Output the (x, y) coordinate of the center of the cell containing the given text.  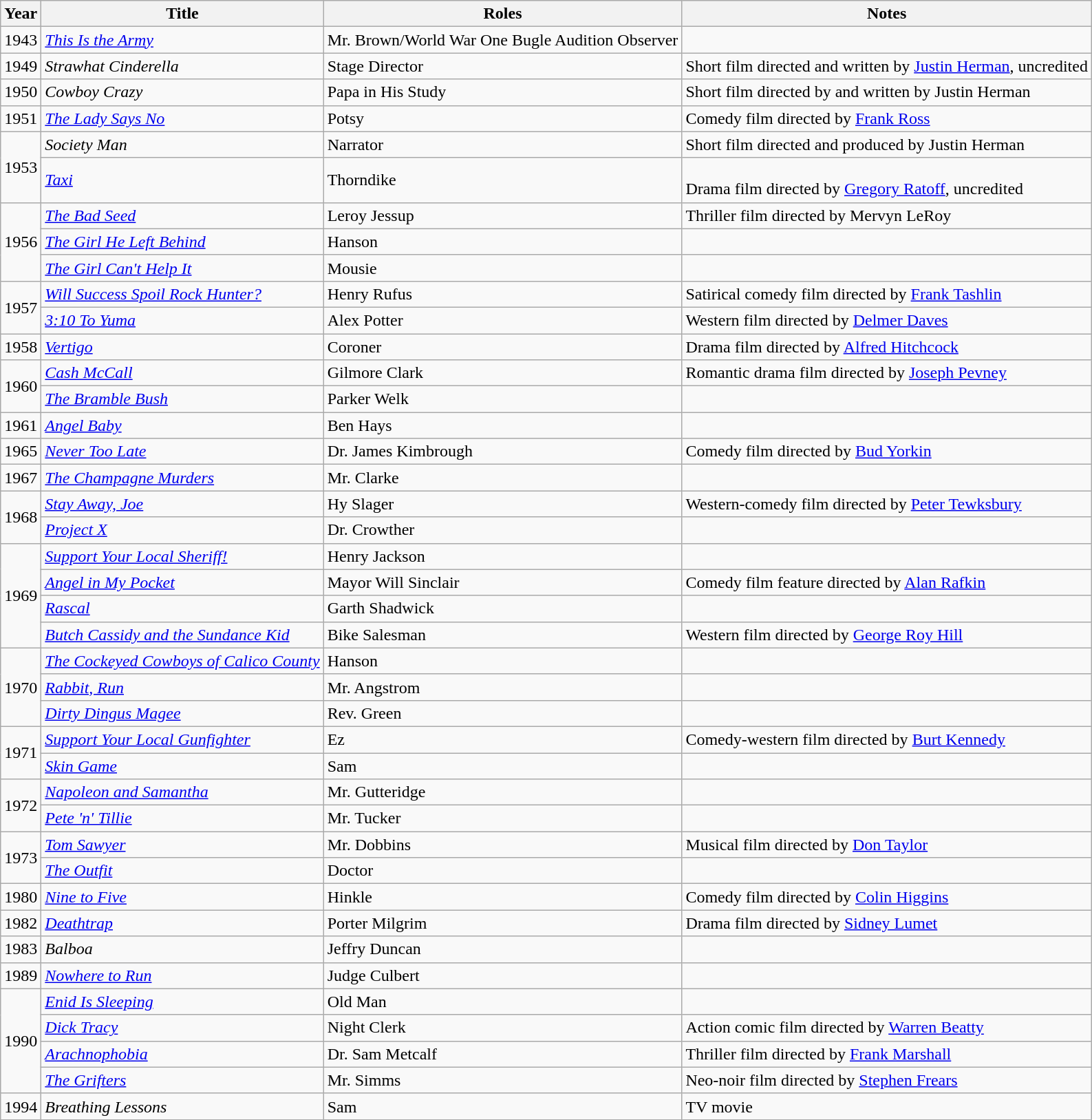
Strawhat Cinderella (182, 66)
Breathing Lessons (182, 1106)
Mr. Simms (502, 1080)
1953 (21, 167)
Year (21, 14)
Mr. Angstrom (502, 687)
Rabbit, Run (182, 687)
Comedy film feature directed by Alan Rafkin (887, 582)
Western film directed by Delmer Daves (887, 320)
Society Man (182, 145)
Balboa (182, 949)
Roles (502, 14)
Mayor Will Sinclair (502, 582)
1961 (21, 425)
Title (182, 14)
1956 (21, 242)
Hy Slager (502, 504)
Mr. Clarke (502, 478)
1990 (21, 1041)
1982 (21, 923)
Stay Away, Joe (182, 504)
Project X (182, 530)
Deathtrap (182, 923)
1970 (21, 687)
Night Clerk (502, 1028)
Never Too Late (182, 452)
Cowboy Crazy (182, 92)
Dr. James Kimbrough (502, 452)
Will Success Spoil Rock Hunter? (182, 294)
Western film directed by George Roy Hill (887, 635)
Satirical comedy film directed by Frank Tashlin (887, 294)
Angel in My Pocket (182, 582)
Skin Game (182, 766)
Western-comedy film directed by Peter Tewksbury (887, 504)
Enid Is Sleeping (182, 1002)
Romantic drama film directed by Joseph Pevney (887, 373)
Support Your Local Sheriff! (182, 556)
Butch Cassidy and the Sundance Kid (182, 635)
Dirty Dingus Magee (182, 713)
TV movie (887, 1106)
Stage Director (502, 66)
Ez (502, 739)
The Bramble Bush (182, 399)
The Bad Seed (182, 215)
Old Man (502, 1002)
Tom Sawyer (182, 845)
Porter Milgrim (502, 923)
1949 (21, 66)
Rascal (182, 609)
Action comic film directed by Warren Beatty (887, 1028)
1989 (21, 975)
Gilmore Clark (502, 373)
Notes (887, 14)
Comedy film directed by Bud Yorkin (887, 452)
Doctor (502, 871)
Angel Baby (182, 425)
Jeffry Duncan (502, 949)
1958 (21, 346)
Potsy (502, 118)
Thriller film directed by Mervyn LeRoy (887, 215)
This Is the Army (182, 40)
Dr. Sam Metcalf (502, 1054)
1951 (21, 118)
Dr. Crowther (502, 530)
The Grifters (182, 1080)
1972 (21, 805)
Drama film directed by Gregory Ratoff, uncredited (887, 180)
1980 (21, 897)
Mr. Dobbins (502, 845)
Leroy Jessup (502, 215)
Papa in His Study (502, 92)
Musical film directed by Don Taylor (887, 845)
1967 (21, 478)
Vertigo (182, 346)
Nowhere to Run (182, 975)
Support Your Local Gunfighter (182, 739)
Arachnophobia (182, 1054)
The Girl Can't Help It (182, 268)
Drama film directed by Alfred Hitchcock (887, 346)
Dick Tracy (182, 1028)
Napoleon and Samantha (182, 792)
1957 (21, 307)
Cash McCall (182, 373)
1969 (21, 595)
Narrator (502, 145)
Rev. Green (502, 713)
Thorndike (502, 180)
1973 (21, 858)
Alex Potter (502, 320)
Comedy film directed by Colin Higgins (887, 897)
Comedy-western film directed by Burt Kennedy (887, 739)
1994 (21, 1106)
1960 (21, 386)
1950 (21, 92)
Mr. Tucker (502, 818)
Bike Salesman (502, 635)
Henry Jackson (502, 556)
Drama film directed by Sidney Lumet (887, 923)
3:10 To Yuma (182, 320)
1971 (21, 752)
Comedy film directed by Frank Ross (887, 118)
Judge Culbert (502, 975)
The Cockeyed Cowboys of Calico County (182, 661)
Short film directed and written by Justin Herman, uncredited (887, 66)
Parker Welk (502, 399)
1983 (21, 949)
The Outfit (182, 871)
Neo-noir film directed by Stephen Frears (887, 1080)
Hinkle (502, 897)
Mr. Gutteridge (502, 792)
Henry Rufus (502, 294)
Mousie (502, 268)
Short film directed by and written by Justin Herman (887, 92)
The Girl He Left Behind (182, 242)
Taxi (182, 180)
Nine to Five (182, 897)
Short film directed and produced by Justin Herman (887, 145)
1968 (21, 517)
Garth Shadwick (502, 609)
Coroner (502, 346)
The Lady Says No (182, 118)
Pete 'n' Tillie (182, 818)
The Champagne Murders (182, 478)
Thriller film directed by Frank Marshall (887, 1054)
Mr. Brown/World War One Bugle Audition Observer (502, 40)
1943 (21, 40)
Ben Hays (502, 425)
1965 (21, 452)
